Capture the cell that displays the provided text and extract its (x, y) central coordinate. 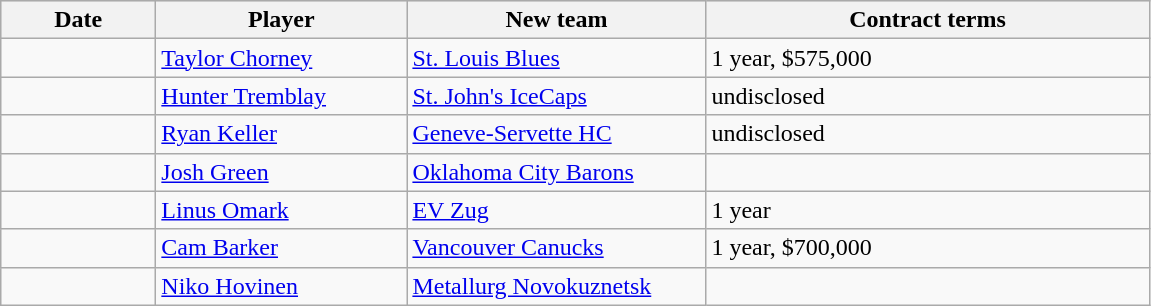
St. Louis Blues (556, 58)
Cam Barker (282, 248)
Linus Omark (282, 210)
1 year (928, 210)
Oklahoma City Barons (556, 172)
Metallurg Novokuznetsk (556, 286)
1 year, $575,000 (928, 58)
Niko Hovinen (282, 286)
Geneve-Servette HC (556, 134)
Taylor Chorney (282, 58)
Josh Green (282, 172)
Player (282, 20)
Contract terms (928, 20)
EV Zug (556, 210)
New team (556, 20)
Hunter Tremblay (282, 96)
St. John's IceCaps (556, 96)
Ryan Keller (282, 134)
1 year, $700,000 (928, 248)
Vancouver Canucks (556, 248)
Date (78, 20)
